Find where the given text appears and provide that cell's center as (X, Y) coordinate. 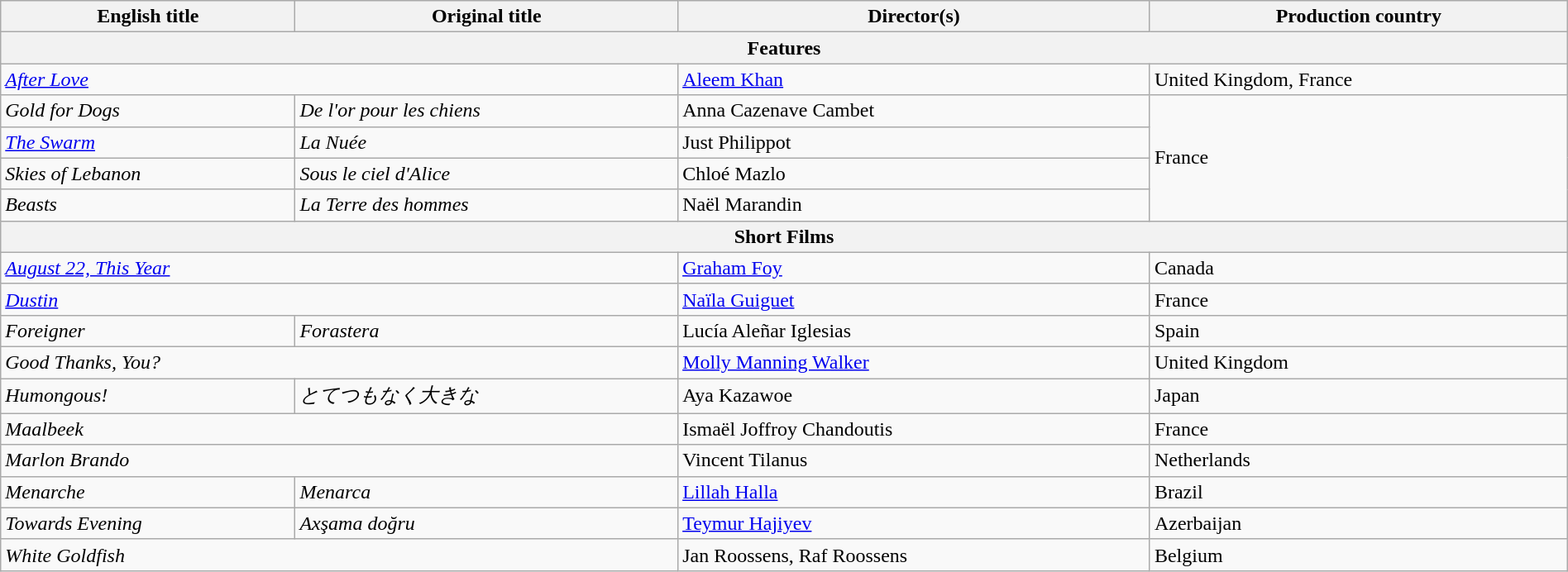
Features (784, 48)
Teymur Hajiyev (915, 523)
Netherlands (1358, 460)
White Goldfish (339, 555)
Naël Marandin (915, 205)
Good Thanks, You? (339, 362)
Chloé Mazlo (915, 174)
Marlon Brando (339, 460)
Belgium (1358, 555)
United Kingdom (1358, 362)
Sous le ciel d'Alice (486, 174)
Menarche (148, 492)
De l'or pour les chiens (486, 111)
Skies of Lebanon (148, 174)
Jan Roossens, Raf Roossens (915, 555)
English title (148, 17)
Short Films (784, 236)
Aya Kazawoe (915, 397)
La Nuée (486, 142)
Original title (486, 17)
Japan (1358, 397)
Brazil (1358, 492)
Humongous! (148, 397)
Towards Evening (148, 523)
Beasts (148, 205)
Molly Manning Walker (915, 362)
Gold for Dogs (148, 111)
Maalbeek (339, 429)
Axşama doğru (486, 523)
Spain (1358, 331)
Anna Cazenave Cambet (915, 111)
Naïla Guiguet (915, 299)
Dustin (339, 299)
Just Philippot (915, 142)
Aleem Khan (915, 79)
Lillah Halla (915, 492)
Ismaël Joffroy Chandoutis (915, 429)
Canada (1358, 268)
Forastera (486, 331)
After Love (339, 79)
とてつもなく大きな (486, 397)
La Terre des hommes (486, 205)
Vincent Tilanus (915, 460)
Production country (1358, 17)
Foreigner (148, 331)
Director(s) (915, 17)
Menarca (486, 492)
United Kingdom, France (1358, 79)
August 22, This Year (339, 268)
Graham Foy (915, 268)
Azerbaijan (1358, 523)
Lucía Aleñar Iglesias (915, 331)
The Swarm (148, 142)
